Determine the [X, Y] coordinate at the center of the cell enclosing the given text.  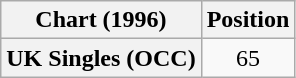
Chart (1996) [101, 20]
65 [248, 58]
UK Singles (OCC) [101, 58]
Position [248, 20]
